From the cell containing the given text, extract its center point as [X, Y] coordinate. 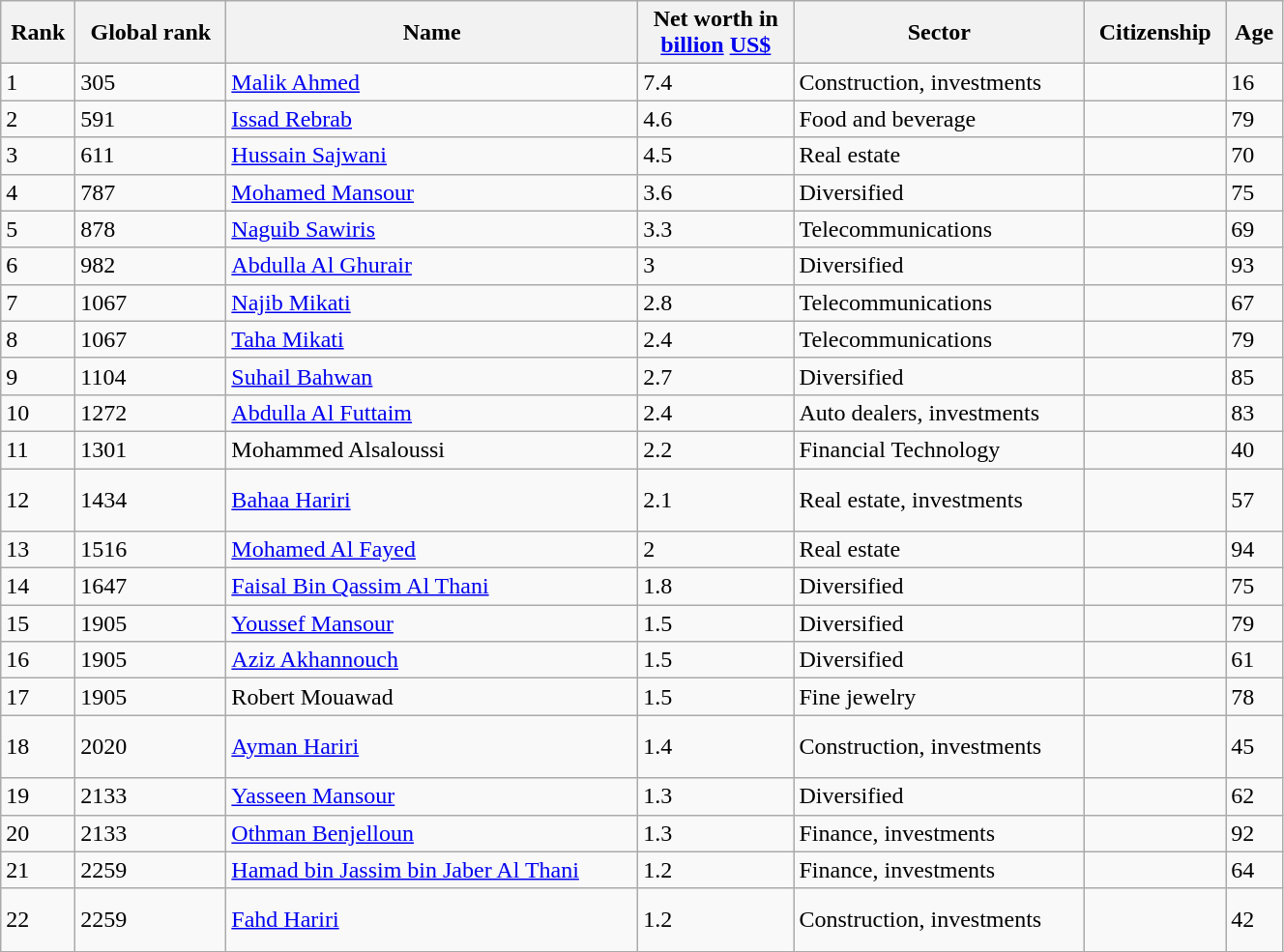
45 [1255, 746]
62 [1255, 796]
3.3 [715, 229]
69 [1255, 229]
Auto dealers, investments [940, 413]
21 [39, 870]
Real estate, investments [940, 499]
Abdulla Al Ghurair [432, 266]
Issad Rebrab [432, 119]
Taha Mikati [432, 339]
Faisal Bin Qassim Al Thani [432, 587]
2020 [151, 746]
67 [1255, 303]
982 [151, 266]
64 [1255, 870]
Mohammed Alsaloussi [432, 449]
22 [39, 920]
Age [1255, 33]
94 [1255, 550]
92 [1255, 833]
1.8 [715, 587]
Fahd Hariri [432, 920]
7 [39, 303]
70 [1255, 156]
11 [39, 449]
Abdulla Al Futtaim [432, 413]
7.4 [715, 82]
1 [39, 82]
Ayman Hariri [432, 746]
57 [1255, 499]
Hamad bin Jassim bin Jaber Al Thani [432, 870]
611 [151, 156]
Othman Benjelloun [432, 833]
Najib Mikati [432, 303]
Rank [39, 33]
Yasseen Mansour [432, 796]
17 [39, 697]
1.4 [715, 746]
3.6 [715, 192]
Name [432, 33]
6 [39, 266]
Bahaa Hariri [432, 499]
Food and beverage [940, 119]
Malik Ahmed [432, 82]
15 [39, 623]
18 [39, 746]
2.2 [715, 449]
9 [39, 376]
Suhail Bahwan [432, 376]
4.5 [715, 156]
305 [151, 82]
591 [151, 119]
40 [1255, 449]
83 [1255, 413]
Robert Mouawad [432, 697]
93 [1255, 266]
Citizenship [1155, 33]
1434 [151, 499]
Financial Technology [940, 449]
Mohamed Mansour [432, 192]
19 [39, 796]
61 [1255, 660]
1272 [151, 413]
5 [39, 229]
4 [39, 192]
14 [39, 587]
Sector [940, 33]
Fine jewelry [940, 697]
Hussain Sajwani [432, 156]
4.6 [715, 119]
Naguib Sawiris [432, 229]
787 [151, 192]
Mohamed Al Fayed [432, 550]
10 [39, 413]
878 [151, 229]
Net worth inbillion US$ [715, 33]
8 [39, 339]
85 [1255, 376]
13 [39, 550]
2.1 [715, 499]
12 [39, 499]
42 [1255, 920]
20 [39, 833]
78 [1255, 697]
Aziz Akhannouch [432, 660]
Global rank [151, 33]
2.8 [715, 303]
1301 [151, 449]
1647 [151, 587]
Youssef Mansour [432, 623]
1516 [151, 550]
2.7 [715, 376]
1104 [151, 376]
